Pinpoint the cell where the given text exists, returning its (x, y) midpoint coordinate. 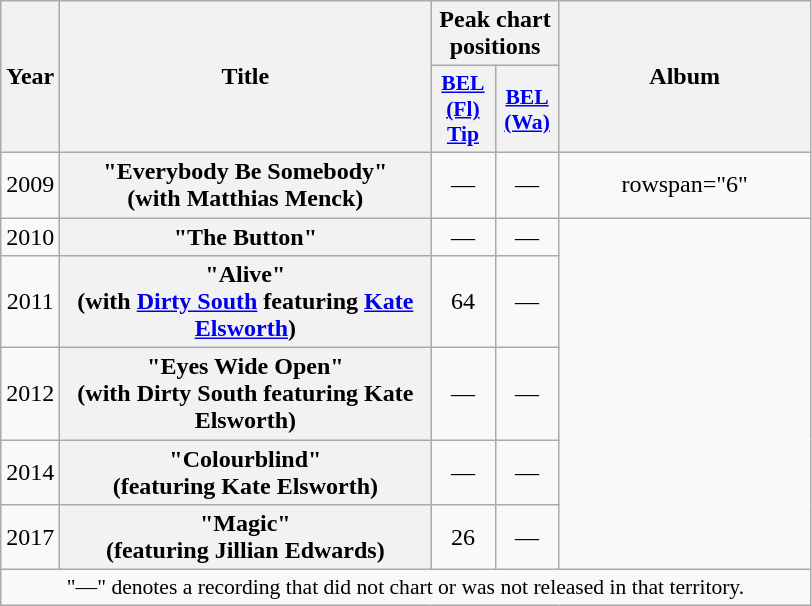
2009 (30, 184)
Year (30, 77)
"Magic" (featuring Jillian Edwards) (246, 538)
"Everybody Be Somebody"(with Matthias Menck) (246, 184)
"Colourblind" (featuring Kate Elsworth) (246, 472)
Album (684, 77)
Title (246, 77)
64 (463, 302)
"—" denotes a recording that did not chart or was not released in that territory. (406, 588)
2012 (30, 394)
BEL (Fl)Tip (463, 110)
"Alive" (with Dirty South featuring Kate Elsworth) (246, 302)
Peak chart positions (495, 34)
BEL (Wa) (527, 110)
2010 (30, 237)
"Eyes Wide Open" (with Dirty South featuring Kate Elsworth) (246, 394)
26 (463, 538)
rowspan="6" (684, 184)
2014 (30, 472)
2017 (30, 538)
2011 (30, 302)
"The Button" (246, 237)
